Locate the cell with the specified text and output its [x, y] center coordinate. 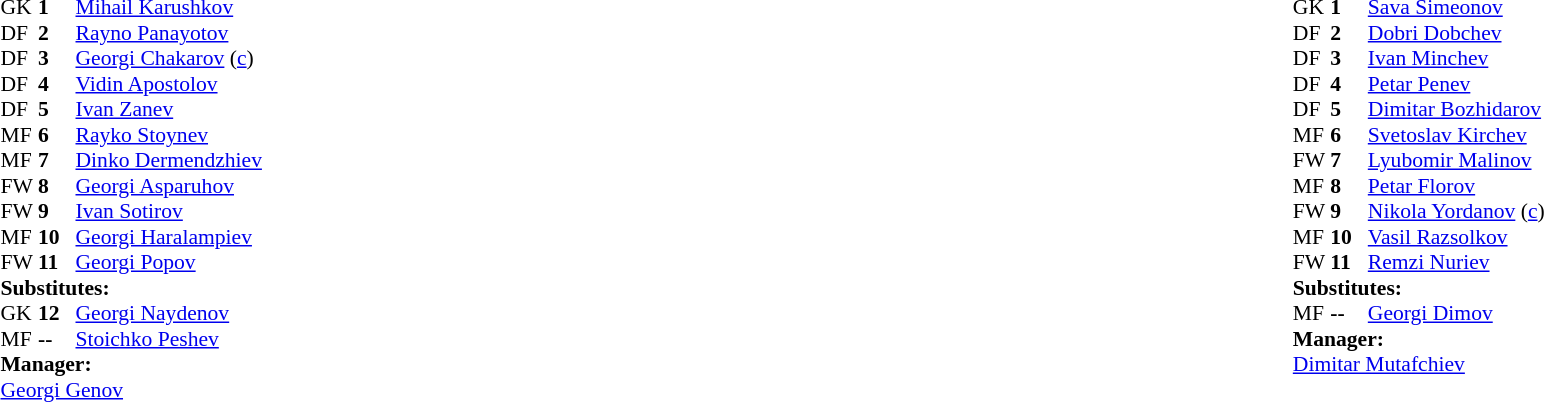
Stoichko Peshev [169, 339]
Manager: [130, 365]
GK [19, 313]
Rayno Panayotov [169, 33]
Georgi Naydenov [169, 313]
Georgi Chakarov (c) [169, 59]
Ivan Sotirov [169, 211]
Ivan Zanev [169, 109]
Vidin Apostolov [169, 84]
Substitutes: [130, 288]
12 [57, 313]
Georgi Haralampiev [169, 237]
Georgi Popov [169, 263]
Rayko Stoynev [169, 135]
Dinko Dermendzhiev [169, 161]
Georgi Asparuhov [169, 186]
